Return the [x, y] coordinate for the center point of the cell that contains the specified text.  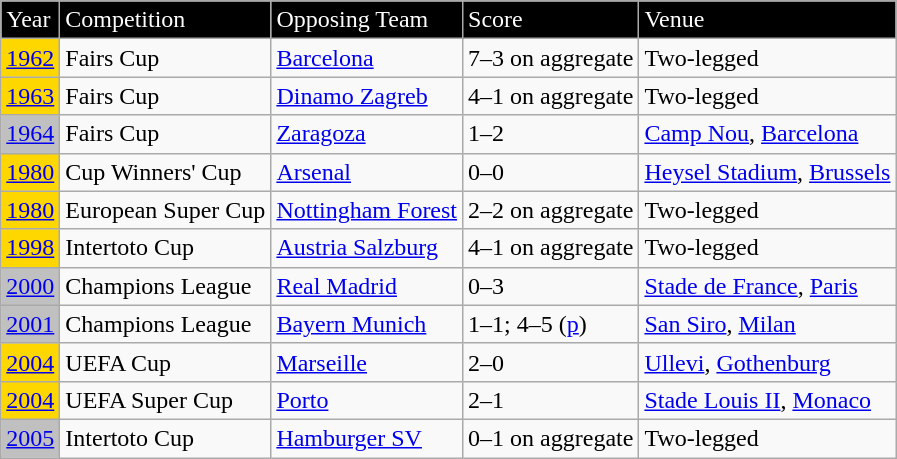
Score [551, 20]
Barcelona [367, 58]
Stade de France, Paris [768, 286]
1963 [30, 96]
Austria Salzburg [367, 248]
2–0 [551, 362]
2000 [30, 286]
Heysel Stadium, Brussels [768, 172]
UEFA Cup [166, 362]
2005 [30, 438]
Ullevi, Gothenburg [768, 362]
San Siro, Milan [768, 324]
Arsenal [367, 172]
1964 [30, 134]
Venue [768, 20]
Bayern Munich [367, 324]
Dinamo Zagreb [367, 96]
1–1; 4–5 (p) [551, 324]
1998 [30, 248]
1–2 [551, 134]
7–3 on aggregate [551, 58]
2–2 on aggregate [551, 210]
0–3 [551, 286]
2–1 [551, 400]
Camp Nou, Barcelona [768, 134]
Year [30, 20]
0–0 [551, 172]
Competition [166, 20]
0–1 on aggregate [551, 438]
European Super Cup [166, 210]
Cup Winners' Cup [166, 172]
2001 [30, 324]
UEFA Super Cup [166, 400]
Porto [367, 400]
Stade Louis II, Monaco [768, 400]
Hamburger SV [367, 438]
Opposing Team [367, 20]
Zaragoza [367, 134]
Marseille [367, 362]
Real Madrid [367, 286]
Nottingham Forest [367, 210]
1962 [30, 58]
